Extract the (X, Y) coordinate from the center of the cell holding the provided text.  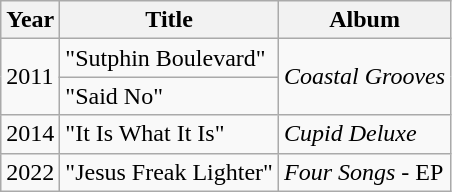
"Said No" (170, 96)
2011 (30, 77)
Title (170, 20)
Coastal Grooves (364, 77)
Year (30, 20)
2022 (30, 172)
Four Songs - EP (364, 172)
"It Is What It Is" (170, 134)
Cupid Deluxe (364, 134)
2014 (30, 134)
"Jesus Freak Lighter" (170, 172)
Album (364, 20)
"Sutphin Boulevard" (170, 58)
